Output the [x, y] coordinate of the center of the cell containing the given text.  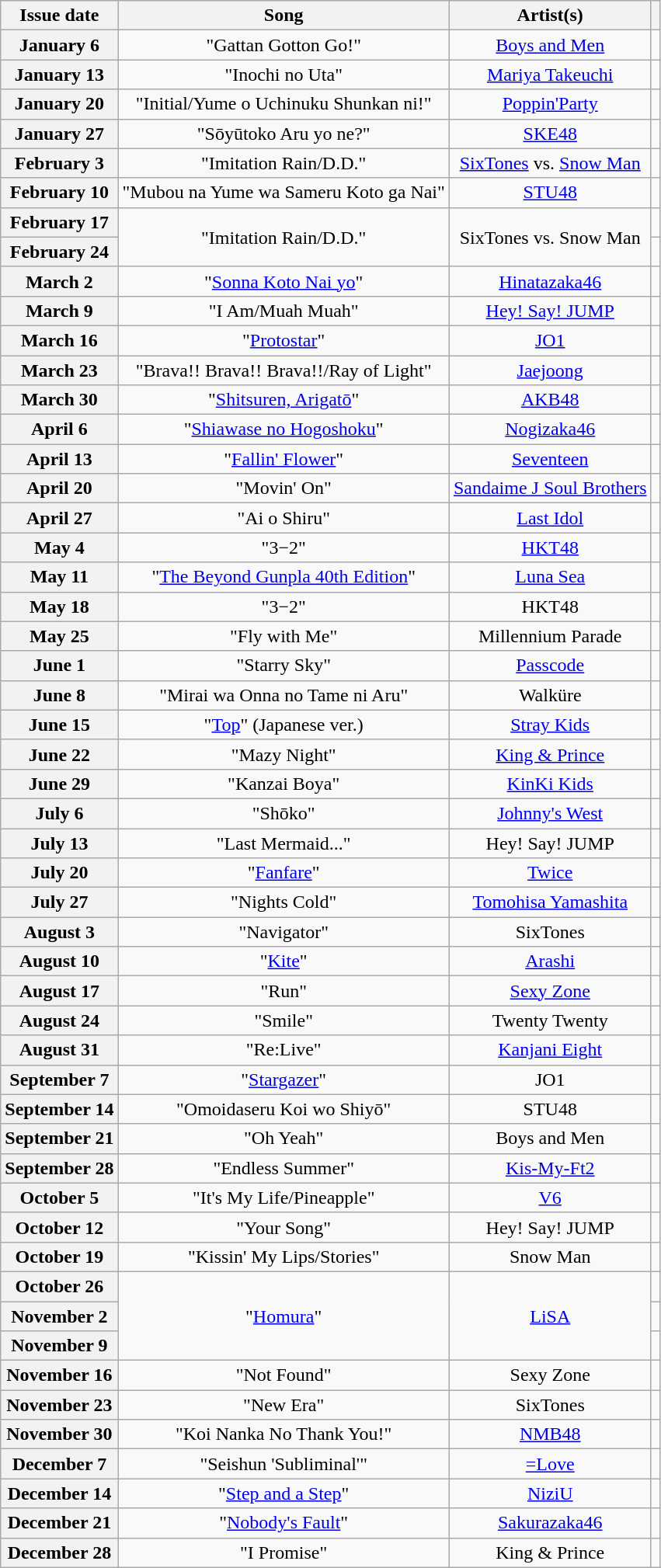
Passcode [550, 666]
October 5 [59, 1198]
October 12 [59, 1227]
LiSA [550, 1316]
"Sonna Koto Nai yo" [284, 281]
"I Am/Muah Muah" [284, 311]
July 20 [59, 873]
December 7 [59, 1464]
October 26 [59, 1286]
Jaejoong [550, 370]
"Shitsuren, Arigatō" [284, 400]
November 9 [59, 1346]
"Smile" [284, 1020]
Nogizaka46 [550, 429]
"Your Song" [284, 1227]
January 27 [59, 134]
March 30 [59, 400]
November 16 [59, 1375]
"Fly with Me" [284, 636]
"Mazy Night" [284, 754]
April 20 [59, 488]
November 2 [59, 1316]
Stray Kids [550, 725]
May 11 [59, 577]
Millennium Parade [550, 636]
December 21 [59, 1523]
"Fallin' Flower" [284, 459]
"Shiawase no Hogoshoku" [284, 429]
"Mubou na Yume wa Sameru Koto ga Nai" [284, 193]
"It's My Life/Pineapple" [284, 1198]
"Kanzai Boya" [284, 784]
August 24 [59, 1020]
April 6 [59, 429]
Walküre [550, 695]
March 9 [59, 311]
"Protostar" [284, 340]
September 21 [59, 1139]
Luna Sea [550, 577]
"Mirai wa Onna no Tame ni Aru" [284, 695]
August 31 [59, 1050]
Issue date [59, 16]
Seventeen [550, 459]
Arashi [550, 961]
August 10 [59, 961]
"Ai o Shiru" [284, 518]
November 23 [59, 1405]
May 25 [59, 636]
January 6 [59, 45]
"Last Mermaid..." [284, 843]
"Homura" [284, 1316]
"Gattan Gotton Go!" [284, 45]
AKB48 [550, 400]
NiziU [550, 1493]
"Seishun 'Subliminal'" [284, 1464]
February 17 [59, 222]
September 7 [59, 1080]
KinKi Kids [550, 784]
"Run" [284, 991]
Kanjani Eight [550, 1050]
"Navigator" [284, 932]
V6 [550, 1198]
"Fanfare" [284, 873]
"Brava!! Brava!! Brava!!/Ray of Light" [284, 370]
March 16 [59, 340]
December 28 [59, 1552]
July 13 [59, 843]
Artist(s) [550, 16]
"Re:Live" [284, 1050]
March 23 [59, 370]
Hinatazaka46 [550, 281]
"Kite" [284, 961]
June 22 [59, 754]
Song [284, 16]
"Sōyūtoko Aru yo ne?" [284, 134]
"Stargazer" [284, 1080]
"Koi Nanka No Thank You!" [284, 1434]
"Endless Summer" [284, 1168]
October 19 [59, 1257]
February 24 [59, 252]
=Love [550, 1464]
Sakurazaka46 [550, 1523]
"New Era" [284, 1405]
Mariya Takeuchi [550, 75]
September 14 [59, 1109]
"The Beyond Gunpla 40th Edition" [284, 577]
May 4 [59, 548]
"Step and a Step" [284, 1493]
Johnny's West [550, 813]
March 2 [59, 281]
Last Idol [550, 518]
June 8 [59, 695]
"Top" (Japanese ver.) [284, 725]
Tomohisa Yamashita [550, 902]
Snow Man [550, 1257]
February 10 [59, 193]
December 14 [59, 1493]
"Not Found" [284, 1375]
January 13 [59, 75]
June 29 [59, 784]
"Kissin' My Lips/Stories" [284, 1257]
September 28 [59, 1168]
"Movin' On" [284, 488]
November 30 [59, 1434]
February 3 [59, 163]
Poppin'Party [550, 104]
April 13 [59, 459]
April 27 [59, 518]
"Oh Yeah" [284, 1139]
"I Promise" [284, 1552]
"Starry Sky" [284, 666]
August 17 [59, 991]
Sandaime J Soul Brothers [550, 488]
Twice [550, 873]
NMB48 [550, 1434]
May 18 [59, 607]
June 15 [59, 725]
July 27 [59, 902]
June 1 [59, 666]
"Initial/Yume o Uchinuku Shunkan ni!" [284, 104]
Kis-My-Ft2 [550, 1168]
"Inochi no Uta" [284, 75]
"Nobody's Fault" [284, 1523]
SKE48 [550, 134]
"Omoidaseru Koi wo Shiyō" [284, 1109]
January 20 [59, 104]
July 6 [59, 813]
"Shōko" [284, 813]
August 3 [59, 932]
Twenty Twenty [550, 1020]
"Nights Cold" [284, 902]
